Find where the given text appears and provide that cell's center as [x, y] coordinate. 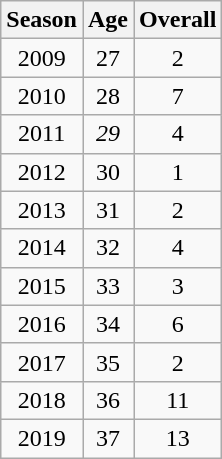
34 [108, 324]
32 [108, 248]
1 [178, 172]
30 [108, 172]
36 [108, 400]
7 [178, 96]
2014 [42, 248]
2015 [42, 286]
29 [108, 134]
31 [108, 210]
6 [178, 324]
2011 [42, 134]
Season [42, 20]
2019 [42, 438]
13 [178, 438]
28 [108, 96]
2012 [42, 172]
Overall [178, 20]
33 [108, 286]
2009 [42, 58]
35 [108, 362]
27 [108, 58]
2016 [42, 324]
2010 [42, 96]
11 [178, 400]
3 [178, 286]
2013 [42, 210]
2018 [42, 400]
37 [108, 438]
Age [108, 20]
2017 [42, 362]
